Scan for the cell matching the given text and deliver its [x, y] coordinate at center. 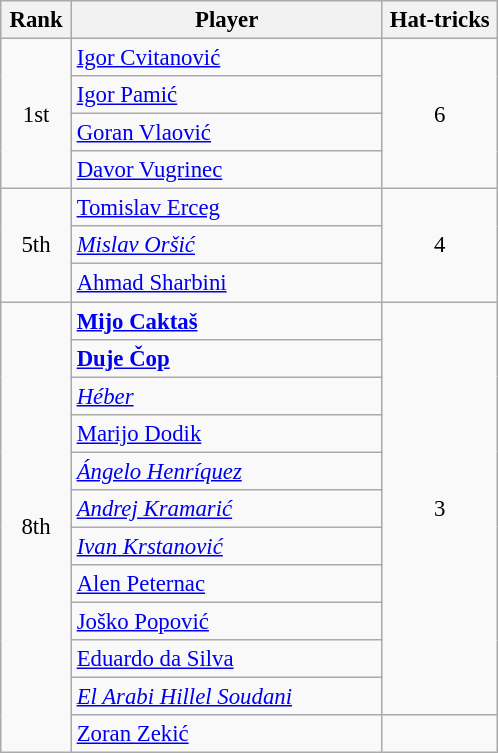
Alen Peternac [226, 584]
Tomislav Erceg [226, 208]
Ángelo Henríquez [226, 471]
Duje Čop [226, 358]
Player [226, 20]
Joško Popović [226, 621]
4 [440, 246]
Zoran Zekić [226, 734]
Ahmad Sharbini [226, 283]
Marijo Dodik [226, 433]
Igor Pamić [226, 95]
Davor Vugrinec [226, 170]
Igor Cvitanović [226, 58]
Eduardo da Silva [226, 659]
3 [440, 509]
5th [36, 246]
6 [440, 114]
8th [36, 528]
Goran Vlaović [226, 133]
Rank [36, 20]
Mislav Oršić [226, 245]
Mijo Caktaš [226, 321]
Ivan Krstanović [226, 546]
Andrej Kramarić [226, 509]
Hat-tricks [440, 20]
Héber [226, 396]
1st [36, 114]
El Arabi Hillel Soudani [226, 697]
